Capture the cell that displays the provided text and extract its (X, Y) central coordinate. 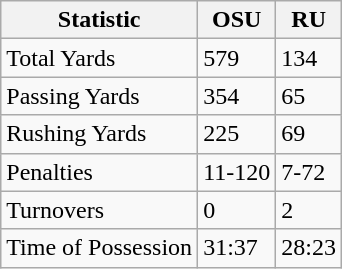
Rushing Yards (100, 134)
Time of Possession (100, 248)
Statistic (100, 20)
2 (309, 210)
Penalties (100, 172)
31:37 (237, 248)
225 (237, 134)
RU (309, 20)
65 (309, 96)
579 (237, 58)
11-120 (237, 172)
OSU (237, 20)
7-72 (309, 172)
354 (237, 96)
Total Yards (100, 58)
Passing Yards (100, 96)
0 (237, 210)
28:23 (309, 248)
134 (309, 58)
Turnovers (100, 210)
69 (309, 134)
